Provide the [X, Y] coordinate of the cell's center where the given text is located.  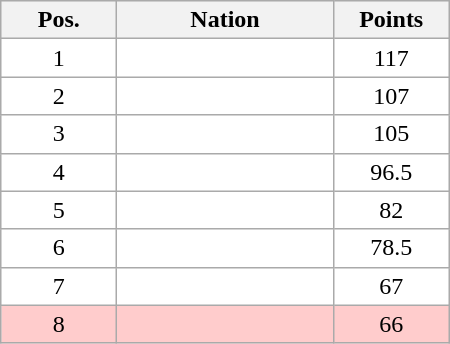
66 [391, 324]
Points [391, 20]
78.5 [391, 248]
96.5 [391, 172]
82 [391, 210]
107 [391, 96]
117 [391, 58]
4 [59, 172]
8 [59, 324]
Nation [225, 20]
2 [59, 96]
6 [59, 248]
1 [59, 58]
3 [59, 134]
5 [59, 210]
105 [391, 134]
Pos. [59, 20]
7 [59, 286]
67 [391, 286]
